Capture the cell that displays the provided text and extract its [X, Y] central coordinate. 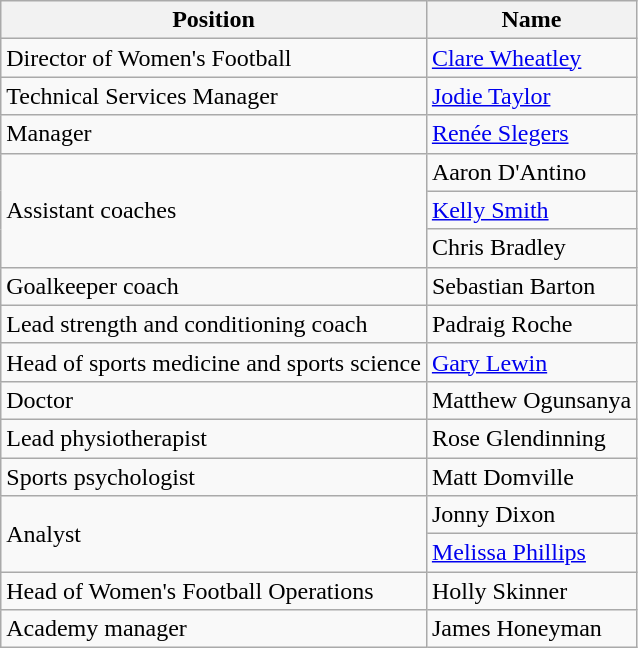
James Honeyman [531, 629]
Chris Bradley [531, 248]
Renée Slegers [531, 134]
Doctor [214, 400]
Jodie Taylor [531, 96]
Position [214, 20]
Matt Domville [531, 477]
Melissa Phillips [531, 553]
Sports psychologist [214, 477]
Holly Skinner [531, 591]
Manager [214, 134]
Technical Services Manager [214, 96]
Clare Wheatley [531, 58]
Kelly Smith [531, 210]
Padraig Roche [531, 324]
Rose Glendinning [531, 438]
Head of Women's Football Operations [214, 591]
Gary Lewin [531, 362]
Lead physiotherapist [214, 438]
Sebastian Barton [531, 286]
Name [531, 20]
Academy manager [214, 629]
Analyst [214, 534]
Director of Women's Football [214, 58]
Assistant coaches [214, 210]
Head of sports medicine and sports science [214, 362]
Lead strength and conditioning coach [214, 324]
Aaron D'Antino [531, 172]
Matthew Ogunsanya [531, 400]
Jonny Dixon [531, 515]
Goalkeeper coach [214, 286]
